Detect which cell encompasses the target text, then output its [x, y] center coordinate. 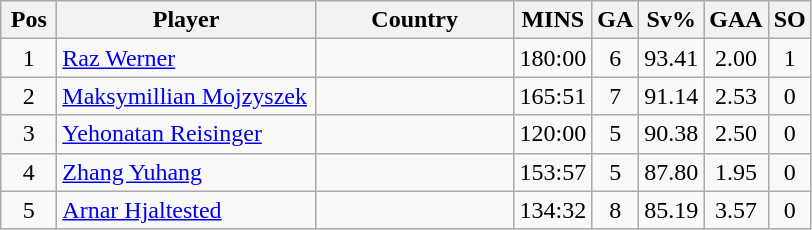
SO [790, 20]
2.00 [736, 58]
90.38 [672, 134]
GAA [736, 20]
GA [616, 20]
Arnar Hjaltested [186, 210]
4 [29, 172]
6 [616, 58]
1.95 [736, 172]
Yehonatan Reisinger [186, 134]
2 [29, 96]
8 [616, 210]
153:57 [553, 172]
165:51 [553, 96]
180:00 [553, 58]
Pos [29, 20]
7 [616, 96]
2.50 [736, 134]
2.53 [736, 96]
Zhang Yuhang [186, 172]
3.57 [736, 210]
Sv% [672, 20]
Raz Werner [186, 58]
120:00 [553, 134]
85.19 [672, 210]
87.80 [672, 172]
93.41 [672, 58]
3 [29, 134]
Maksymillian Mojzyszek [186, 96]
Player [186, 20]
Country [414, 20]
MINS [553, 20]
134:32 [553, 210]
91.14 [672, 96]
